Determine the [x, y] coordinate at the center of the cell enclosing the given text.  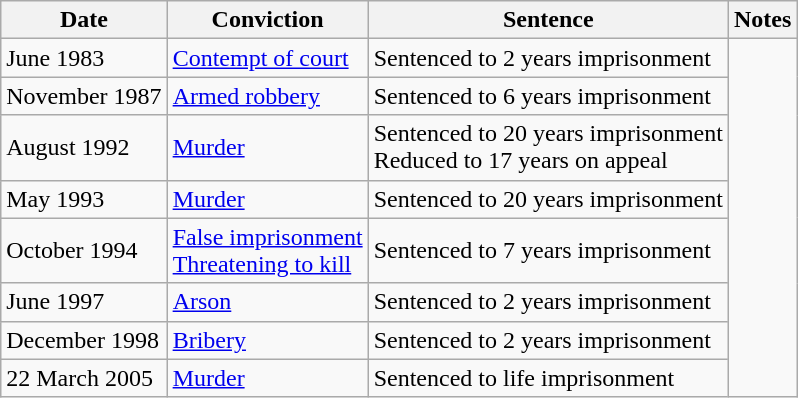
Sentenced to 6 years imprisonment [548, 96]
October 1994 [84, 250]
Sentence [548, 20]
August 1992 [84, 148]
November 1987 [84, 96]
Arson [268, 302]
22 March 2005 [84, 378]
June 1997 [84, 302]
December 1998 [84, 340]
May 1993 [84, 199]
Contempt of court [268, 58]
Bribery [268, 340]
Sentenced to life imprisonment [548, 378]
False imprisonmentThreatening to kill [268, 250]
Date [84, 20]
Sentenced to 7 years imprisonment [548, 250]
Conviction [268, 20]
Sentenced to 20 years imprisonment [548, 199]
Notes [762, 20]
June 1983 [84, 58]
Sentenced to 20 years imprisonmentReduced to 17 years on appeal [548, 148]
Armed robbery [268, 96]
